Scan for the cell matching the given text and deliver its [X, Y] coordinate at center. 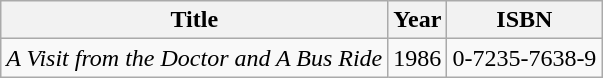
ISBN [524, 20]
Year [418, 20]
1986 [418, 58]
0-7235-7638-9 [524, 58]
A Visit from the Doctor and A Bus Ride [194, 58]
Title [194, 20]
